Determine the [X, Y] coordinate at the center of the cell enclosing the given text.  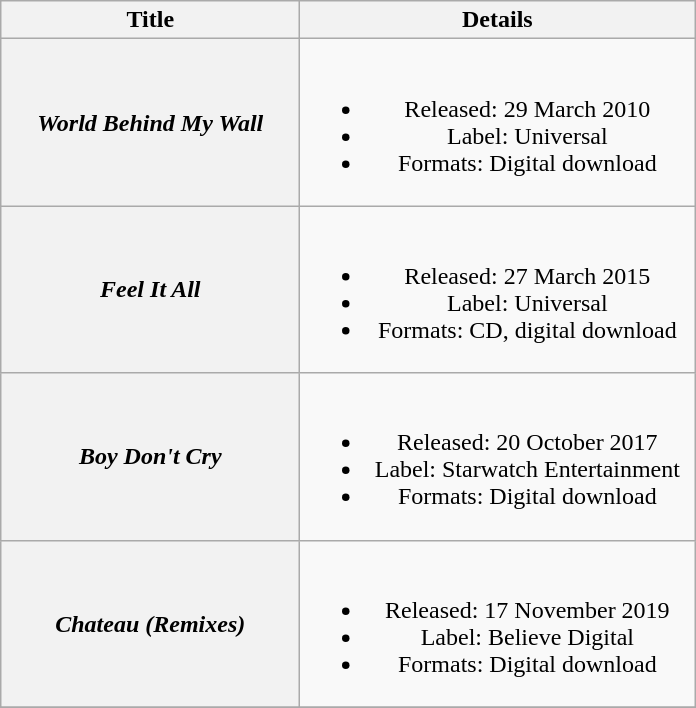
World Behind My Wall [150, 122]
Details [498, 20]
Released: 27 March 2015Label: UniversalFormats: CD, digital download [498, 290]
Boy Don't Cry [150, 456]
Chateau (Remixes) [150, 624]
Released: 29 March 2010Label: UniversalFormats: Digital download [498, 122]
Released: 20 October 2017Label: Starwatch EntertainmentFormats: Digital download [498, 456]
Feel It All [150, 290]
Released: 17 November 2019Label: Believe DigitalFormats: Digital download [498, 624]
Title [150, 20]
